Capture the cell that displays the provided text and extract its [X, Y] central coordinate. 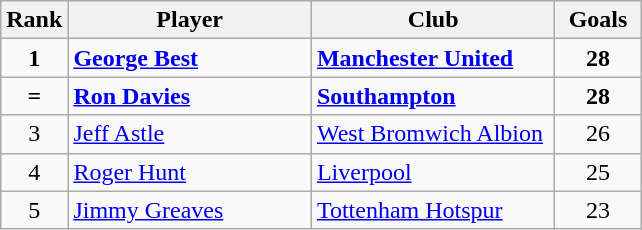
George Best [190, 58]
Southampton [433, 96]
23 [598, 210]
Ron Davies [190, 96]
25 [598, 172]
4 [34, 172]
Roger Hunt [190, 172]
Tottenham Hotspur [433, 210]
= [34, 96]
1 [34, 58]
Club [433, 20]
3 [34, 134]
Manchester United [433, 58]
Rank [34, 20]
5 [34, 210]
West Bromwich Albion [433, 134]
Jeff Astle [190, 134]
Liverpool [433, 172]
26 [598, 134]
Jimmy Greaves [190, 210]
Goals [598, 20]
Player [190, 20]
